Locate the cell with the specified text and output its [x, y] center coordinate. 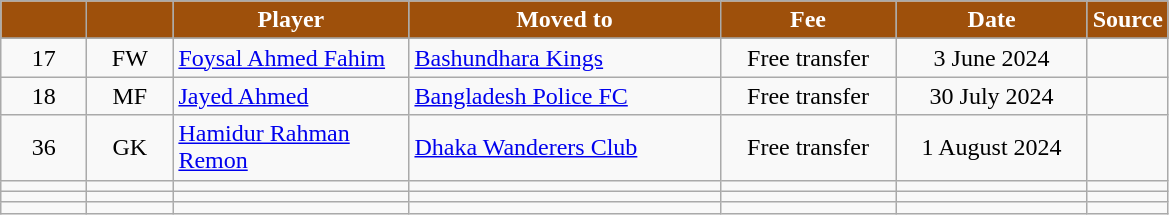
Hamidur Rahman Remon [291, 148]
FW [130, 58]
Player [291, 20]
Fee [808, 20]
Jayed Ahmed [291, 96]
Moved to [564, 20]
Source [1128, 20]
3 June 2024 [992, 58]
Bangladesh Police FC [564, 96]
Date [992, 20]
30 July 2024 [992, 96]
1 August 2024 [992, 148]
MF [130, 96]
Foysal Ahmed Fahim [291, 58]
18 [44, 96]
Dhaka Wanderers Club [564, 148]
36 [44, 148]
17 [44, 58]
GK [130, 148]
Bashundhara Kings [564, 58]
